Return (X, Y) of the center of cell containing provided text 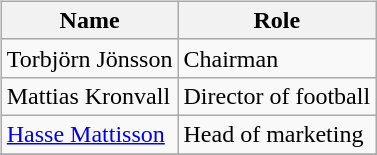
Role (277, 20)
Torbjörn Jönsson (90, 58)
Mattias Kronvall (90, 96)
Hasse Mattisson (90, 134)
Director of football (277, 96)
Name (90, 20)
Head of marketing (277, 134)
Chairman (277, 58)
